Return the [X, Y] coordinate for the center point of the cell that contains the specified text.  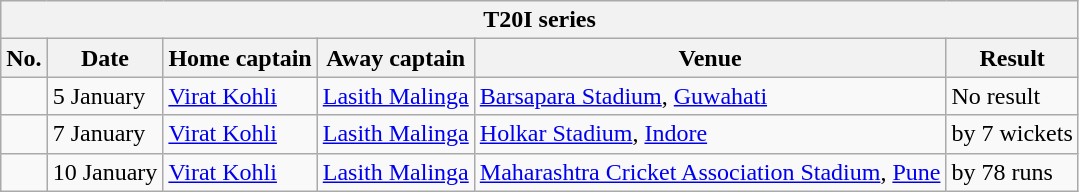
10 January [105, 172]
T20I series [540, 20]
Home captain [240, 58]
7 January [105, 134]
Date [105, 58]
by 7 wickets [1012, 134]
Barsapara Stadium, Guwahati [710, 96]
No result [1012, 96]
Maharashtra Cricket Association Stadium, Pune [710, 172]
5 January [105, 96]
Holkar Stadium, Indore [710, 134]
Venue [710, 58]
Away captain [396, 58]
by 78 runs [1012, 172]
Result [1012, 58]
No. [24, 58]
